Provide the (X, Y) coordinate of the cell's center where the given text is located.  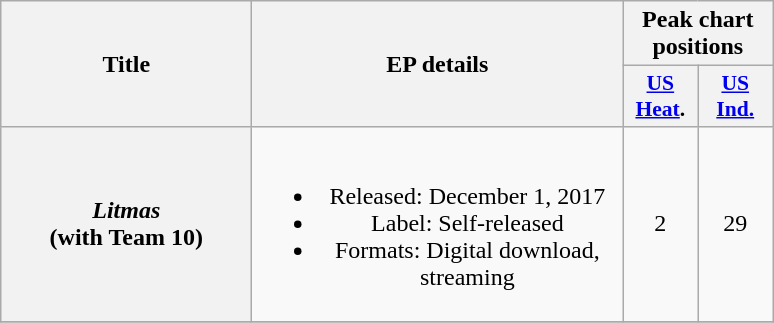
EP details (438, 64)
USHeat. (660, 96)
USInd. (736, 96)
2 (660, 224)
Peak chart positions (698, 34)
Title (126, 64)
Released: December 1, 2017Label: Self-releasedFormats: Digital download, streaming (438, 224)
Litmas(with Team 10) (126, 224)
29 (736, 224)
